Pinpoint the cell where the given text exists, returning its [x, y] midpoint coordinate. 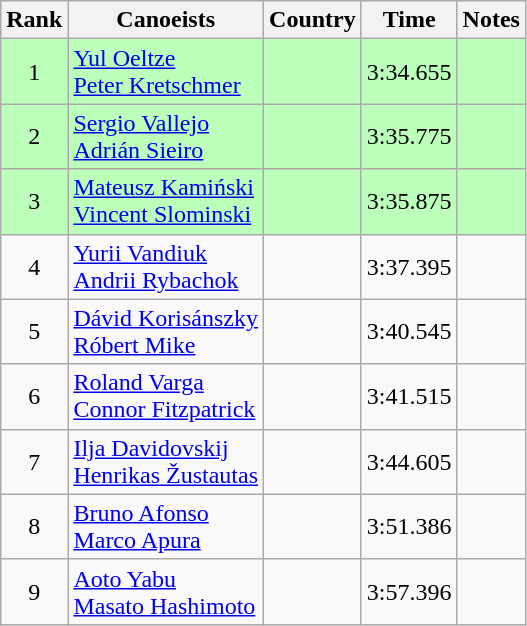
Mateusz KamińskiVincent Slominski [166, 202]
Canoeists [166, 20]
3:35.775 [409, 136]
Roland VargaConnor Fitzpatrick [166, 396]
3:37.395 [409, 266]
5 [34, 332]
7 [34, 462]
8 [34, 526]
3 [34, 202]
2 [34, 136]
3:44.605 [409, 462]
3:34.655 [409, 72]
3:40.545 [409, 332]
1 [34, 72]
4 [34, 266]
Yurii VandiukAndrii Rybachok [166, 266]
Bruno AfonsoMarco Apura [166, 526]
3:51.386 [409, 526]
3:57.396 [409, 592]
6 [34, 396]
3:35.875 [409, 202]
3:41.515 [409, 396]
Notes [491, 20]
Time [409, 20]
Rank [34, 20]
Sergio VallejoAdrián Sieiro [166, 136]
9 [34, 592]
Dávid KorisánszkyRóbert Mike [166, 332]
Aoto YabuMasato Hashimoto [166, 592]
Yul OeltzePeter Kretschmer [166, 72]
Ilja DavidovskijHenrikas Žustautas [166, 462]
Country [313, 20]
